Extract the [X, Y] coordinate from the center of the cell holding the provided text.  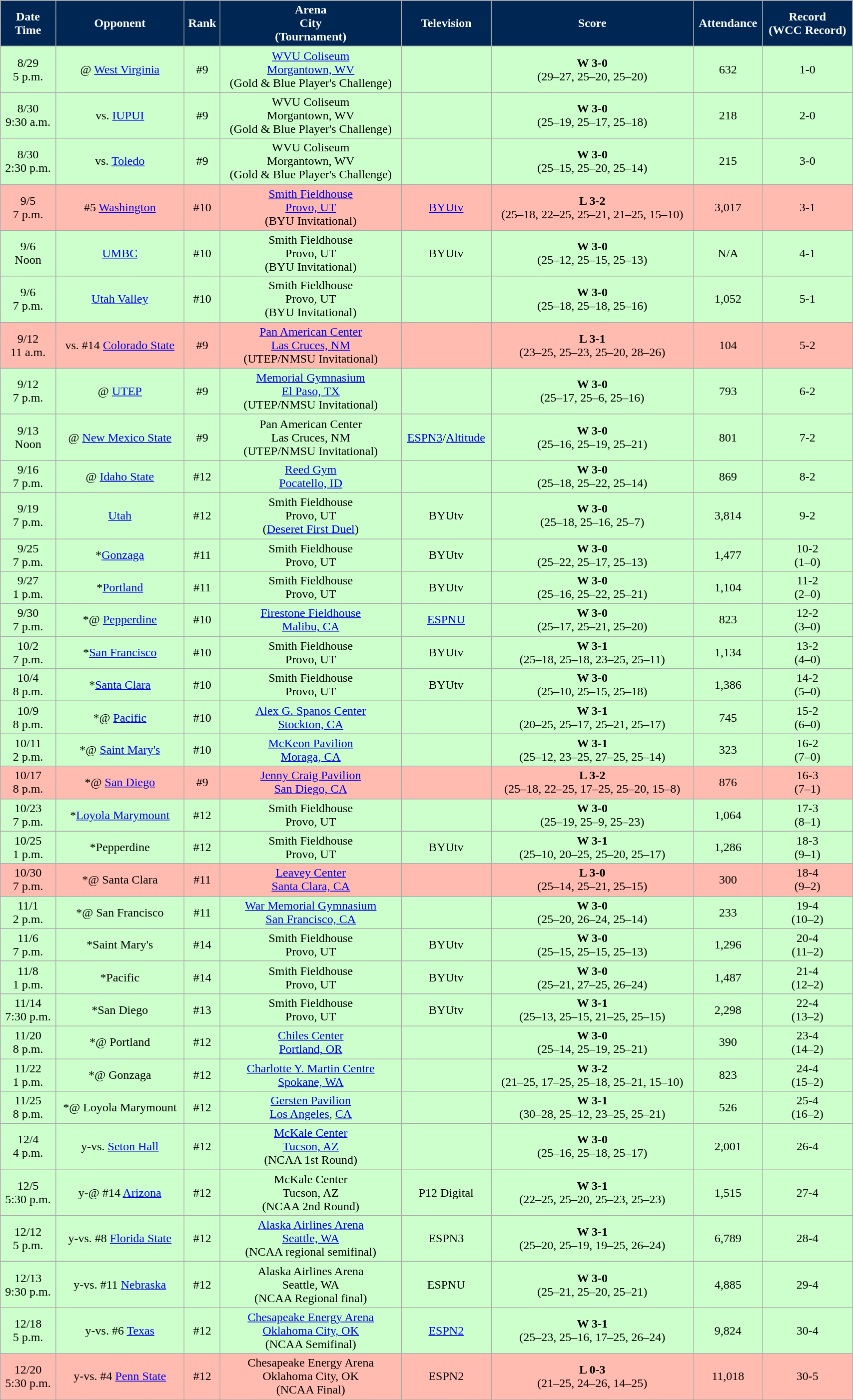
11/221 p.m. [28, 1075]
18-3(9–1) [808, 847]
ESPN3/Altitude [446, 437]
9/6Noon [28, 253]
24-4(15–2) [808, 1075]
2,001 [729, 1147]
y-vs. #6 Texas [120, 1331]
12/125 p.m. [28, 1239]
7-2 [808, 437]
3,814 [729, 515]
P12 Digital [446, 1193]
War Memorial GymnasiumSan Francisco, CA [311, 912]
29-4 [808, 1285]
876 [729, 782]
W 3-0(25–18, 25–22, 25–14) [593, 476]
@ New Mexico State [120, 437]
Jenny Craig PavilionSan Diego, CA [311, 782]
4-1 [808, 253]
L 3-2(25–18, 22–25, 17–25, 25–20, 15–8) [593, 782]
12/55:30 p.m. [28, 1193]
801 [729, 437]
9/127 p.m. [28, 391]
2,298 [729, 1010]
11/12 p.m. [28, 912]
W 3-0(25–15, 25–15, 25–13) [593, 945]
9/1211 a.m. [28, 345]
10/178 p.m. [28, 782]
9/271 p.m. [28, 587]
*Pacific [120, 977]
*@ San Francisco [120, 912]
1,052 [729, 299]
*@ Loyola Marymount [120, 1108]
526 [729, 1108]
W 3-0(25–21, 25–20, 25–21) [593, 1285]
323 [729, 750]
ESPN3 [446, 1239]
16-2 (7–0) [808, 750]
218 [729, 115]
W 3-1(30–28, 25–12, 23–25, 25–21) [593, 1108]
6,789 [729, 1239]
*Pepperdine [120, 847]
8/302:30 p.m. [28, 161]
869 [729, 476]
300 [729, 880]
11/258 p.m. [28, 1108]
9/307 p.m. [28, 620]
9/67 p.m. [28, 299]
20-4(11–2) [808, 945]
W 3-1 (25–10, 20–25, 25–20, 25–17) [593, 847]
22-4(13–2) [808, 1010]
W 3-2(21–25, 17–25, 25–18, 25–21, 15–10) [593, 1075]
Opponent [120, 23]
vs. IUPUI [120, 115]
10/98 p.m. [28, 717]
745 [729, 717]
W 3-1(25–23, 25–16, 17–25, 26–24) [593, 1331]
3-1 [808, 207]
*Saint Mary's [120, 945]
19-4(10–2) [808, 912]
10/48 p.m. [28, 685]
*@ Pacific [120, 717]
1,296 [729, 945]
y-@ #14 Arizona [120, 1193]
W 3-0(25–19, 25–9, 25–23) [593, 815]
@ UTEP [120, 391]
25-4(16–2) [808, 1108]
21-4(12–2) [808, 977]
215 [729, 161]
8/309:30 a.m. [28, 115]
11/147:30 p.m. [28, 1010]
10/251 p.m. [28, 847]
1,487 [729, 977]
W 3-0(25–18, 25–18, 25–16) [593, 299]
2-0 [808, 115]
30-4 [808, 1331]
*@ Gonzaga [120, 1075]
390 [729, 1042]
DateTime [28, 23]
vs. #14 Colorado State [120, 345]
1,134 [729, 652]
y-vs. Seton Hall [120, 1147]
W 3-0(25–17, 25–6, 25–16) [593, 391]
Chiles CenterPortland, OR [311, 1042]
W 3-0(25–20, 26–24, 25–14) [593, 912]
UMBC [120, 253]
McKale CenterTucson, AZ(NCAA 1st Round) [311, 1147]
1,286 [729, 847]
W 3-0(25–18, 25–16, 25–7) [593, 515]
10/112 p.m. [28, 750]
1,477 [729, 554]
L 3-2(25–18, 22–25, 25–21, 21–25, 15–10) [593, 207]
12-2 (3–0) [808, 620]
McKeon PavilionMoraga, CA [311, 750]
12/139:30 p.m. [28, 1285]
Utah [120, 515]
17-3 (8–1) [808, 815]
3,017 [729, 207]
W 3-1(25–20, 25–19, 19–25, 26–24) [593, 1239]
Alaska Airlines ArenaSeattle, WA(NCAA regional semifinal) [311, 1239]
12/205:30 p.m. [28, 1377]
5-2 [808, 345]
Alex G. Spanos CenterStockton, CA [311, 717]
15-2 (6–0) [808, 717]
*@ Pepperdine [120, 620]
W 3-0 (25–15, 25–20, 25–14) [593, 161]
5-1 [808, 299]
W 3-1(25–18, 25–18, 23–25, 25–11) [593, 652]
W 3-0(25–16, 25–18, 25–17) [593, 1147]
8/295 p.m. [28, 69]
1,064 [729, 815]
N/A [729, 253]
*Loyola Marymount [120, 815]
4,885 [729, 1285]
9,824 [729, 1331]
Gersten PavilionLos Angeles, CA [311, 1108]
632 [729, 69]
vs. Toledo [120, 161]
10/307 p.m. [28, 880]
9/257 p.m. [28, 554]
L 3-1(23–25, 25–23, 25–20, 28–26) [593, 345]
14-2 (5–0) [808, 685]
ArenaCity(Tournament) [311, 23]
11,018 [729, 1377]
13-2 (4–0) [808, 652]
*San Diego [120, 1010]
*@ Portland [120, 1042]
9/13Noon [28, 437]
16-3 (7–1) [808, 782]
Score [593, 23]
#5 Washington [120, 207]
McKale CenterTucson, AZ(NCAA 2nd Round) [311, 1193]
Firestone FieldhouseMalibu, CA [311, 620]
Chesapeake Energy ArenaOklahoma City, OK(NCAA Final) [311, 1377]
30-5 [808, 1377]
1-0 [808, 69]
10/27 p.m. [28, 652]
11/208 p.m. [28, 1042]
Chesapeake Energy ArenaOklahoma City, OK(NCAA Semifinal) [311, 1331]
W 3-0 (25–19, 25–17, 25–18) [593, 115]
Alaska Airlines ArenaSeattle, WA(NCAA Regional final) [311, 1285]
9-2 [808, 515]
Attendance [729, 23]
W 3-0(25–16, 25–22, 25–21) [593, 587]
Record(WCC Record) [808, 23]
1,386 [729, 685]
11-2 (2–0) [808, 587]
*Santa Clara [120, 685]
10/237 p.m. [28, 815]
W 3-1(25–12, 23–25, 27–25, 25–14) [593, 750]
9/57 p.m. [28, 207]
W 3-0(25–22, 25–17, 25–13) [593, 554]
11/67 p.m. [28, 945]
6-2 [808, 391]
W 3-0(25–17, 25–21, 25–20) [593, 620]
9/197 p.m. [28, 515]
18-4(9–2) [808, 880]
*@ Santa Clara [120, 880]
1,104 [729, 587]
@ Idaho State [120, 476]
104 [729, 345]
#13 [202, 1010]
233 [729, 912]
W 3-1(25–13, 25–15, 21–25, 25–15) [593, 1010]
W 3-0(25–14, 25–19, 25–21) [593, 1042]
28-4 [808, 1239]
*@ Saint Mary's [120, 750]
Television [446, 23]
L 0-3(21–25, 24–26, 14–25) [593, 1377]
*@ San Diego [120, 782]
12/185 p.m. [28, 1331]
12/44 p.m. [28, 1147]
W 3-0(25–10, 25–15, 25–18) [593, 685]
Reed GymPocatello, ID [311, 476]
W 3-0 (29–27, 25–20, 25–20) [593, 69]
Charlotte Y. Martin CentreSpokane, WA [311, 1075]
W 3-0(25–21, 27–25, 26–24) [593, 977]
y-vs. #8 Florida State [120, 1239]
Leavey CenterSanta Clara, CA [311, 880]
L 3-0(25–14, 25–21, 25–15) [593, 880]
Rank [202, 23]
W 3-1(22–25, 25–20, 25–23, 25–23) [593, 1193]
W 3-0(25–12, 25–15, 25–13) [593, 253]
*Portland [120, 587]
*Gonzaga [120, 554]
793 [729, 391]
8-2 [808, 476]
y-vs. #4 Penn State [120, 1377]
@ West Virginia [120, 69]
3-0 [808, 161]
W 3-0(25–16, 25–19, 25–21) [593, 437]
1,515 [729, 1193]
23-4(14–2) [808, 1042]
10-2 (1–0) [808, 554]
11/81 p.m. [28, 977]
*San Francisco [120, 652]
W 3-1(20–25, 25–17, 25–21, 25–17) [593, 717]
9/167 p.m. [28, 476]
Memorial GymnasiumEl Paso, TX(UTEP/NMSU Invitational) [311, 391]
27-4 [808, 1193]
y-vs. #11 Nebraska [120, 1285]
26-4 [808, 1147]
Smith FieldhouseProvo, UT(Deseret First Duel) [311, 515]
Utah Valley [120, 299]
